Locate the cell with the specified text and output its (X, Y) center coordinate. 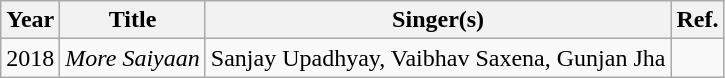
Year (30, 20)
More Saiyaan (132, 58)
Title (132, 20)
2018 (30, 58)
Ref. (698, 20)
Singer(s) (438, 20)
Sanjay Upadhyay, Vaibhav Saxena, Gunjan Jha (438, 58)
